Capture the cell that displays the provided text and extract its [X, Y] central coordinate. 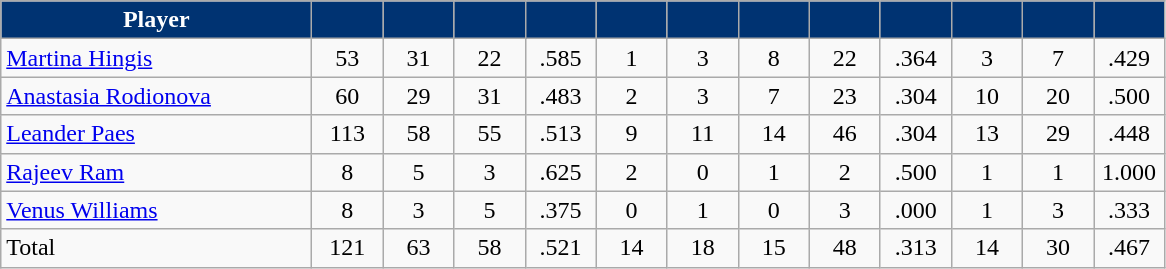
.375 [560, 210]
.333 [1130, 210]
.625 [560, 172]
.364 [916, 58]
23 [844, 96]
.429 [1130, 58]
60 [348, 96]
Total [156, 248]
121 [348, 248]
Leander Paes [156, 134]
48 [844, 248]
Martina Hingis [156, 58]
46 [844, 134]
11 [702, 134]
Player [156, 20]
53 [348, 58]
18 [702, 248]
30 [1058, 248]
.467 [1130, 248]
10 [986, 96]
Venus Williams [156, 210]
.000 [916, 210]
15 [774, 248]
.513 [560, 134]
.585 [560, 58]
.448 [1130, 134]
1.000 [1130, 172]
9 [632, 134]
63 [418, 248]
113 [348, 134]
20 [1058, 96]
.313 [916, 248]
13 [986, 134]
55 [490, 134]
Anastasia Rodionova [156, 96]
Rajeev Ram [156, 172]
.483 [560, 96]
.521 [560, 248]
